Locate the cell with the specified text and output its [X, Y] center coordinate. 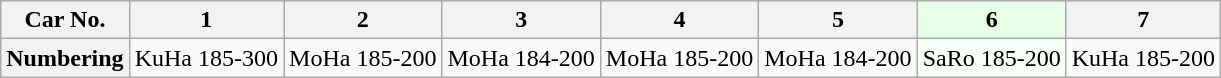
Car No. [65, 20]
KuHa 185-300 [206, 58]
2 [363, 20]
1 [206, 20]
7 [1143, 20]
5 [838, 20]
KuHa 185-200 [1143, 58]
SaRo 185-200 [992, 58]
3 [521, 20]
Numbering [65, 58]
4 [679, 20]
6 [992, 20]
